Provide the [X, Y] coordinate of the cell's center where the given text is located.  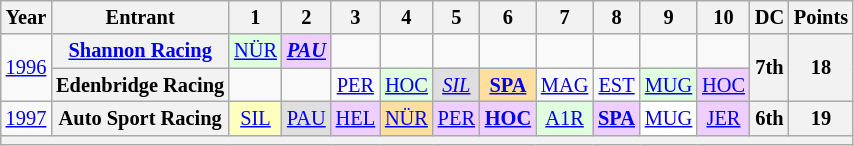
1996 [26, 68]
DC [770, 17]
Year [26, 17]
JER [724, 118]
A1R [564, 118]
6th [770, 118]
3 [356, 17]
MAG [564, 85]
EST [616, 85]
1 [256, 17]
2 [306, 17]
Shannon Racing [140, 51]
19 [821, 118]
Auto Sport Racing [140, 118]
Entrant [140, 17]
6 [508, 17]
HEL [356, 118]
7th [770, 68]
Points [821, 17]
8 [616, 17]
9 [668, 17]
5 [456, 17]
18 [821, 68]
4 [406, 17]
7 [564, 17]
10 [724, 17]
Edenbridge Racing [140, 85]
1997 [26, 118]
